Return [x, y] of the center of cell containing provided text 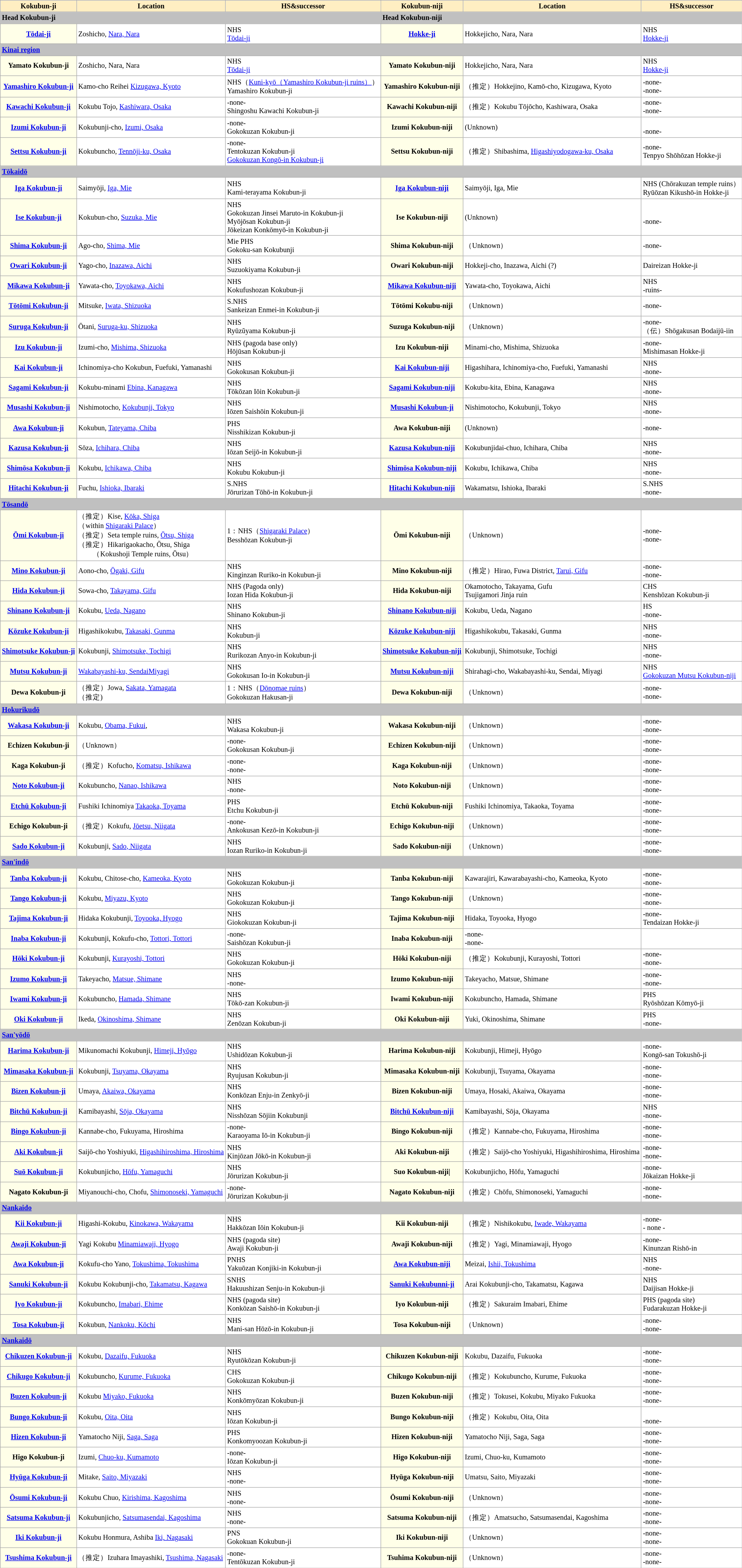
Dewa Kokubun-ji [38, 693]
PHS Nisshikizan Kokubun-ji [303, 428]
（推定）Amatsucho, Satsumasendai, Kagoshima [552, 1517]
Iyo Kokubun-ji [38, 1304]
Kokubunji, Kurayoshi, Tottori [151, 959]
Echizen Kokubun-niji [422, 746]
Kokubu-kita, Ebina, Kanagawa [552, 388]
NHSMani-san Hōzō-in Kokubun-ji [303, 1325]
Yamato Kokubun-niji [422, 66]
PHSKonkomyoozan Kokubun-ji [303, 1437]
Buzen Kokubun-niji [422, 1397]
-none- Jōkaizan Hokke-ji [691, 1172]
Umaya, Hosaki, Akaiwa, Okayama [552, 1091]
Bungo Kokubun-niji [422, 1417]
（推定）Kokubu, Oita, Oita [552, 1417]
Bungo Kokubun-ji [38, 1417]
Kokubun-cho, Suzuka, Mie [151, 217]
Hizen Kokubun-ji [38, 1437]
PHSRyōshōzan Kōmyō-ji [691, 999]
Meizai, Ishii, Tokushima [552, 1264]
Kōzuke Kokubun-ji [38, 631]
S.NHSSankeizan Enmei-in Kokubun-ji [303, 306]
Minami-cho, Mishima, Shizuoka [552, 347]
Mikawa Kokubun-niji [422, 286]
Tsuhima Kokubun-niji [422, 1558]
（推定）Chōfu, Shimonoseki, Yamaguchi [552, 1192]
Noto Kokubun-niji [422, 786]
NHSKokubu Kokubun-ji [303, 468]
Mutsu Kokubun-niji [422, 671]
Chikuzen Kokubun-ji [38, 1356]
Owari Kokubun-niji [422, 266]
Umaya, Akaiwa, Okayama [151, 1091]
Kii Kokubun-ji [38, 1224]
Shinano Kokubun-ji [38, 611]
Tōtōmi Kokubu-niji [422, 306]
PHS-none- [691, 1019]
Kokubu Chuo, Kirishima, Kagoshima [151, 1497]
Aki Kokubun-niji [422, 1152]
Hōki Kokubun-niji [422, 959]
Sōza, Ichihara, Chiba [151, 448]
NHSWakasa Kokubun-ji [303, 725]
（推定）Nishikokubu, Iwade, Wakayama [552, 1224]
Umatsu, Saito, Miyazaki [552, 1477]
Chikugo Kokubun-ji [38, 1377]
NHSKokubun-ji [303, 631]
Echigo Kokubun-ji [38, 826]
（推定）Sakuraim Imabari, Ehime [552, 1304]
Hitachi Kokubun-niji [422, 488]
Aono-cho, Ōgaki, Gifu [151, 571]
Nagato Kokubun-ji [38, 1192]
Kawachi Kokubun-ji [38, 107]
-none-（伝）Shōgakusan Bodaijū-iin [691, 327]
Shima Kokubun-niji [422, 246]
Ise Kokubun-niji [422, 217]
Sado Kokubun-niji [422, 846]
Yago-cho, Inazawa, Aichi [151, 266]
Kaga Kokubun-niji [422, 766]
Kokubuncho, Nanao, Ishikawa [151, 786]
Hokurikudō [371, 710]
Higo Kokubun-ji [38, 1457]
Hizen Kokubun-niji [422, 1437]
（推定）Kannabe-cho, Fukuyama, Hiroshima [552, 1131]
Izumi Kokubun-niji [422, 127]
Okamotocho, Takayama, GufuTsujigamori Jinja ruin [552, 591]
NHSKonkōmyōzan Kokubun-ji [303, 1397]
Tosa Kokubun-niji [422, 1325]
Kokubun, Tateyama, Chiba [151, 428]
Owari Kokubun-ji [38, 266]
Kokubu Miyako, Fukuoka [151, 1397]
NHSKami-terayama Kokubun-ji [303, 188]
Ikeda, Okinoshima, Shimane [151, 1019]
Izu Kokubun-ji [38, 347]
Ōmi Kokubun-niji [422, 535]
PHSEtchu Kokubun-ji [303, 806]
Sanuki Kokubunni-ji [422, 1284]
CHSKenshōzan Kokubun-ji [691, 591]
Ōtani, Suruga-ku, Shizuoka [151, 327]
Kai Kokubun-ji [38, 367]
Sanuki Kokubun-ji [38, 1284]
Higashihara, Ichinomiya-cho, Fuefuki, Yamanashi [552, 367]
（推定）Yagi, Minamiawaji, Hyogo [552, 1244]
CHSGokokuzan Kokubun-ji [303, 1377]
Bingo Kokubun-niji [422, 1131]
Tsushima Kokubun-ji [38, 1558]
NHS (pagoda site)Konkōzan Saishō-in Kokubun-ji [303, 1304]
Iki Kokubun-ji [38, 1538]
Suo Kokubun-niji| [422, 1172]
Kokubun, Nankoku, Kōchi [151, 1325]
Mutsu Kokubun-ji [38, 671]
Hidaka Kokubunji, Toyooka, Hyogo [151, 918]
NHSJōrurizan Kokubun-ji [303, 1172]
Aki Kokubun-ji [38, 1152]
Nankaidō [371, 1340]
Izumo Kokubun-niji [422, 979]
NHSNisshōzan Sōjiin Kokubunji [303, 1111]
1：NHS（Dōnomae ruins）Gokokuzan Hakusan-ji [303, 693]
Hyūga Kokubun-niji [422, 1477]
Tango Kokubun-niji [422, 898]
Satsuma Kokubun-ji [38, 1517]
HS-none- [691, 611]
Fushiki Ichinomiya, Takaoka, Toyama [552, 806]
SNHSHakuushizan Senju-in Kokubun-ji [303, 1284]
Mimasaka Kokubun-ji [38, 1071]
Mie PHSGokoku-san Kokubunji [303, 246]
NHS Iōzen Saishōin Kokubun-ji [303, 408]
-none-Gokokuzan Kokubun-ji [303, 127]
-none-Ankokusan Kezō-in Kokubun-ji [303, 826]
NHS (pagoda base only)Hōjūsan Kokubun-ji [303, 347]
PNSGokokuan Kokubun-ji [303, 1538]
Hokke-ji [422, 34]
Noto Kokubun-ji [38, 786]
Kawachi Kokubun-niji [422, 107]
Shimotsuke Kokubun-ji [38, 651]
Izu Kokubun-niji [422, 347]
Tanba Kokubun-niji [422, 878]
Tango Kokubun-ji [38, 898]
Settsu Kokubun-niji [422, 152]
-none- Mishimasan Hokke-ji [691, 347]
（推定）Kokubuncho, Kurume, Fukuoka [552, 1377]
Kokubu Honmura, Ashiba Iki, Nagasaki [151, 1538]
Kokubun-niji [422, 6]
-none- Kongō-san Tokushō-ji [691, 1051]
Iki Kokubun-niji [422, 1538]
（推定）Kise, Kōka, Shiga（within Shigaraki Palace）（推定）Seta temple ruins, Ōtsu, Shiga（推定）Hikarigaokacho, Ōtsu, Shiga （Kokushoji Temple ruins, Ōtsu） [151, 535]
Mitsuke, Iwata, Shizuoka [151, 306]
Head Kokubun-ji [191, 18]
1：NHS（Shigaraki Palace）Besshōzan Kokubun-ji [303, 535]
（推定）Hirao, Fuwa District, Tarui, Gifu [552, 571]
NHSKokufushozan Kokubun-ji [303, 286]
Oki Kokubun-ji [38, 1019]
Tōsandō [371, 504]
Miyanouchi-cho, Chofu, Shimonoseki, Yamaguchi [151, 1192]
Kokubunji, Kokufu-cho, Tottori, Tottori [151, 939]
Tanba Kokubun-ji [38, 878]
Mitake, Saito, Miyazaki [151, 1477]
Suō Kokubun-ji [38, 1172]
（推定）Saijō-cho Yoshiyuki, Higashihiroshima, Hiroshima [552, 1152]
Kaga Kokubun-ji [38, 766]
Kokubunji-cho, Izumi, Osaka [151, 127]
-none-- none - [691, 1224]
NHSGokokusan Kokubun-ji [303, 367]
Dewa Kokubun-niji [422, 693]
Ago-cho, Shima, Mie [151, 246]
Wakabayashi-ku, SendaiMiyagi [151, 671]
-none-Saishōzan Kokubun-ji [303, 939]
-none-Tentokuzan Kokubun-jiGokokuzan Kongō-in Kokubun-ji [303, 152]
NHSGokokuzan Jinsei Maruto-in Kokubun-jiMyōjōsan Kokubun-jiJōkeizan Konkōmyō-in Kokubun-ji [303, 217]
Nankaido [371, 1208]
Nagato Kokubun-niji [422, 1192]
（推定）Kokufu, Jōetsu, Niigata [151, 826]
Yamato Kokubun-ji [38, 66]
Mino Kokubun-niji [422, 571]
Head Kokubun-niji [561, 18]
Sagami Kokubun-niji [422, 388]
Izumi Kokubun-ji [38, 127]
Kokubu, Obama, Fukui, [151, 725]
Arai Kokubunji-cho, Takamatsu, Kagawa [552, 1284]
Izumo Kokubun-ji [38, 979]
NHSTōkōzan Iōin Kokubun-ji [303, 388]
NHS (Pagoda only)Iozan Hida Kokubun-ji [303, 591]
Harima Kokubun-niji [422, 1051]
PNHSYakuōzan Konjiki-in Kokubun-ji [303, 1264]
Hyūga Kokubun-ji [38, 1477]
-none-Jōrurizan Kokubun-ji [303, 1192]
Kokubunjicho, Satsumasendai, Kagoshima [151, 1517]
Ōsumi Kokubun-niji [422, 1497]
Awaji Kokubun-niji [422, 1244]
Bizen Kokubun-niji [422, 1091]
Awaji Kokubun-ji [38, 1244]
-none-Shingoshu Kawachi Kokubun-ji [303, 107]
Higo Kokubun-niji [422, 1457]
Shima Kokubun-ji [38, 246]
Hida Kokubun-ji [38, 591]
Inaba Kokubun-niji [422, 939]
Bingo Kokubun-ji [38, 1131]
S.NHSJōrurizan Tōhō-in Kokubun-ji [303, 488]
Kokubuncho, Kurume, Fukuoka [151, 1377]
Iwami Kokubun-niji [422, 999]
Sowa-cho, Takayama, Gifu [151, 591]
Shimōsa Kokubun-ji [38, 468]
Ichinomiya-cho Kokubun, Fuefuki, Yamanashi [151, 367]
Saijō-cho Yoshiyuki, Higashihiroshima, Hiroshima [151, 1152]
-none-Karaoyama Iō-in Kokubun-ji [303, 1131]
NHSSuzuokiyama Kokubun-ji [303, 266]
Tajima Kokubun-niji [422, 918]
Suzuga Kokubun-niji [422, 327]
Kokubu Kokubunji-cho, Takamatsu, Kagawa [151, 1284]
Fushiki Ichinomiya Takaoka, Toyama [151, 806]
Echizen Kokubun-ji [38, 746]
Iyo Kokubun-niji [422, 1304]
Kazusa Kokubun-niji [422, 448]
Bitchū Kokubun-ji [38, 1111]
Satsuma Kokubun-niji [422, 1517]
Bitchū Kokubun-niji [422, 1111]
Sado Kokubun-ji [38, 846]
（推定）Kokubunji, Kurayoshi, Tottori [552, 959]
Kokubu, Miyazu, Kyoto [151, 898]
（推定）Shibashima, Higashiyodogawa-ku, Osaka [552, 152]
Mino Kokubun-ji [38, 571]
Kazusa Kokubun-ji [38, 448]
Kokubuncho, Tennōji-ku, Osaka [151, 152]
Tōkaidō [371, 171]
Inaba Kokubun-ji [38, 939]
Ōmi Kokubun-ji [38, 535]
NHS-ruins- [691, 286]
Shinano Kokubun-niji [422, 611]
Settsu Kokubun-ji [38, 152]
Fuchu, Ishioka, Ibaraki [151, 488]
Etchū Kokubun-ji [38, 806]
-none-Tendaizan Hokke-ji [691, 918]
NHSKinginzan Ruriko-in Kokubun-ji [303, 571]
Buzen Kokubun-ji [38, 1397]
Hokkeji-cho, Inazawa, Aichi (?) [552, 266]
Hidaka, Toyooka, Hyogo [552, 918]
NHSUshidōzan Kokubun-ji [303, 1051]
Iwami Kokubun-ji [38, 999]
NHSIozan Ruriko-in Kokubun-ji [303, 846]
Kinai region [371, 50]
NHSRyujusan Kokubun-ji [303, 1071]
Sagami Kokubun-ji [38, 388]
（推定）Tokusei, Kokubu, Miyako Fukuoka [552, 1397]
Kokubu-minami Ebina, Kanagawa [151, 388]
Tosa Kokubun-ji [38, 1325]
-none-Tenpyo Shōhōzan Hokke-ji [691, 152]
NHS (pagoda site)Awaji Kokubun-ji [303, 1244]
Kōzuke Kokubun-niji [422, 631]
（推定）Kofucho, Komatsu, Ishikawa [151, 766]
Kokubun-ji [38, 6]
Chikuzen Kokubun-niji [422, 1356]
Tōdai-ji [38, 34]
S.NHS -none- [691, 488]
Etchū Kokubun-niji [422, 806]
Hōki Kokubun-ji [38, 959]
（推定）Kokubu Tōjōcho, Kashiwara, Osaka [552, 107]
NHSHakkōzan Iōin Kokubun-ji [303, 1224]
Harima Kokubun-ji [38, 1051]
Kannabe-cho, Fukuyama, Hiroshima [151, 1131]
NHSDaijisan Hokke-ji [691, 1284]
Shimotsuke Kokubun-niji [422, 651]
Hitachi Kokubun-ji [38, 488]
Yuki, Okinoshima, Shimane [552, 1019]
NHSIōzan Kokubun-ji [303, 1417]
Kokubu, Oita, Oita [151, 1417]
NHSKinjōzan Jōkō-in Kokubun-ji [303, 1152]
NHSTōkō-zan Kokubun-ji [303, 999]
Kokubunjidai-chuo, Ichihara, Chiba [552, 448]
PHS (pagoda site)Fudarakuzan Hokke-ji [691, 1304]
（推定）Jowa, Sakata, Yamagata（推定) [151, 693]
Izumi-cho, Mishima, Shizuoka [151, 347]
Yagi Kokubu Minamiawaji, Hyogo [151, 1244]
Daireizan Hokke-ji [691, 266]
Tajima Kokubun-ji [38, 918]
NHS Ryūzũyama Kokubun-ji [303, 327]
-none- Gokokusan Kokubun-ji [303, 746]
NHSGiokokuzan Kokubun-ji [303, 918]
Kokufu-cho Yano, Tokushima, Tokushima [151, 1264]
Ōsumi Kokubun-ji [38, 1497]
NHSRyutōkōzan Kokubun-ji [303, 1356]
NHSIōzan Seijō-in Kokubun-ji [303, 448]
Wakasa Kokubun-niji [422, 725]
Echigo Kokubun-niji [422, 826]
Kii Kokubun-niji [422, 1224]
Wakamatsu, Ishioka, Ibaraki [552, 488]
Ise Kokubun-ji [38, 217]
NHSShinano Kokubun-ji [303, 611]
NHSGokokuzan Mutsu Kokubun-niji [691, 671]
Mimasaka Kokubun-niji [422, 1071]
Shirahagi-cho, Wakabayashi-ku, Sendai, Miyagi [552, 671]
Kokubuncho, Imabari, Ehime [151, 1304]
Chikugo Kokubun-niji [422, 1377]
Mikunomachi Kokubunji, Himeji, Hyōgo [151, 1051]
Kokubu Tojo, Kashiwara, Osaka [151, 107]
Kai Kokubun-niji [422, 367]
Mikawa Kokubun-ji [38, 286]
Bizen Kokubun-ji [38, 1091]
Wakasa Kokubun-ji [38, 725]
San'yōdō [371, 1035]
（推定）Izuhara Imayashiki, Tsushima, Nagasaki [151, 1558]
NHSKonkōzan Enju-in Zenkyō-ji [303, 1091]
Oki Kokubun-niji [422, 1019]
NHSGokokusan Io-in Kokubun-ji [303, 671]
Yamashiro Kokubun-ji [38, 87]
Hida Kokubun-niji [422, 591]
NHSRurikozan Anyo-in Kokubun-ji [303, 651]
Shimōsa Kokubun-niji [422, 468]
Suruga Kokubun-ji [38, 327]
NHS (Chōrakuzan temple ruins）Ryūōzan Kikushō-in Hokke-ji [691, 188]
-none-Tentōkuzan Kokubun-ji [303, 1558]
Kawarajiri, Kawarabayashi-cho, Kameoka, Kyoto [552, 878]
Yamashiro Kokubun-niji [422, 87]
Kamo-cho Reihei Kizugawa, Kyoto [151, 87]
Kokubu, Chitose-cho, Kameoka, Kyoto [151, 878]
-none-Kinunzan Rishō-in [691, 1244]
Higashi-Kokubu, Kinokawa, Wakayama [151, 1224]
（推定）Hokkejino, Kamō-cho, Kizugawa, Kyoto [552, 87]
Iga Kokubun-ji [38, 188]
Iga Kokubun-niji [422, 188]
-none-Iōzan Kokubun-ji [303, 1457]
NHSZenōzan Kokubun-ji [303, 1019]
Kokubunji, Himeji, Hyōgo [552, 1051]
Tōtōmi Kokubun-ji [38, 306]
San'indō [371, 862]
NHS（Kuni-kyō（Yamashiro Kokubun-ji ruins））Yamashiro Kokubun-ji [303, 87]
Kokubunji, Sado, Niigata [151, 846]
